Output the [X, Y] coordinate of the center of the cell containing the given text.  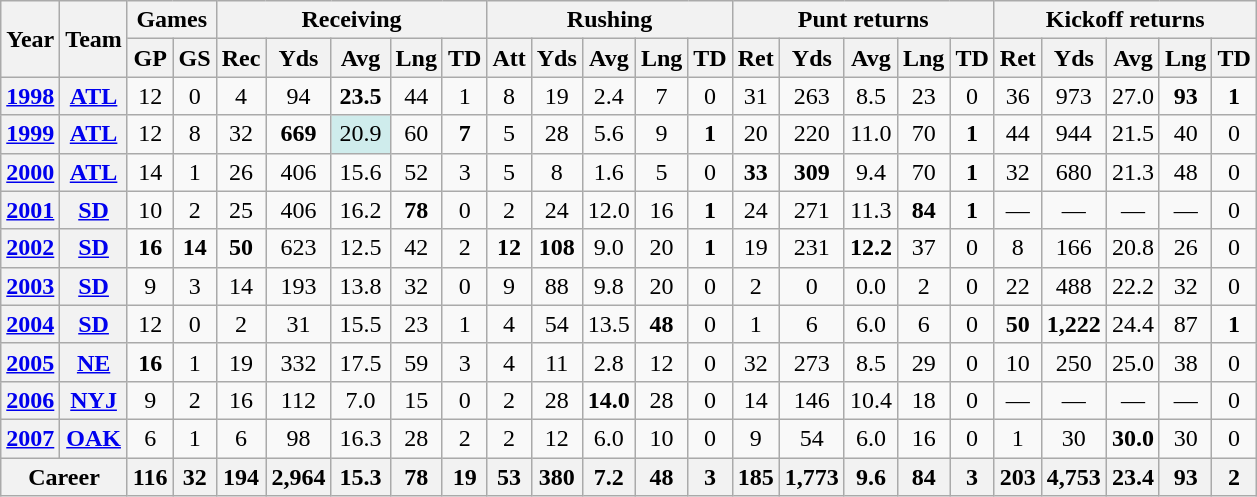
220 [812, 134]
332 [298, 362]
194 [241, 477]
203 [1018, 477]
Games [172, 20]
2003 [30, 286]
1,773 [812, 477]
15.6 [360, 172]
2002 [30, 248]
1,222 [1074, 324]
166 [1074, 248]
10.4 [870, 400]
9.6 [870, 477]
4,753 [1074, 477]
11 [556, 362]
23.5 [360, 96]
1.6 [608, 172]
27.0 [1132, 96]
1998 [30, 96]
11.0 [870, 134]
38 [1185, 362]
Punt returns [863, 20]
193 [298, 286]
Rec [241, 58]
20.9 [360, 134]
12.5 [360, 248]
94 [298, 96]
1999 [30, 134]
2005 [30, 362]
30.0 [1132, 438]
309 [812, 172]
Year [30, 39]
NYJ [94, 400]
973 [1074, 96]
146 [812, 400]
2,964 [298, 477]
15 [416, 400]
944 [1074, 134]
20.8 [1132, 248]
9.0 [608, 248]
33 [756, 172]
680 [1074, 172]
40 [1185, 134]
87 [1185, 324]
Kickoff returns [1125, 20]
15.3 [360, 477]
98 [298, 438]
13.5 [608, 324]
60 [416, 134]
Rushing [610, 20]
11.3 [870, 210]
52 [416, 172]
18 [923, 400]
185 [756, 477]
2001 [30, 210]
0.0 [870, 286]
OAK [94, 438]
2007 [30, 438]
25 [241, 210]
231 [812, 248]
250 [1074, 362]
271 [812, 210]
2000 [30, 172]
12.2 [870, 248]
25.0 [1132, 362]
24.4 [1132, 324]
2.8 [608, 362]
9.4 [870, 172]
12.0 [608, 210]
273 [812, 362]
Att [509, 58]
5.6 [608, 134]
2006 [30, 400]
22.2 [1132, 286]
14.0 [608, 400]
13.8 [360, 286]
88 [556, 286]
NE [94, 362]
15.5 [360, 324]
2.4 [608, 96]
112 [298, 400]
36 [1018, 96]
16.3 [360, 438]
Team [94, 39]
669 [298, 134]
GS [194, 58]
108 [556, 248]
380 [556, 477]
59 [416, 362]
488 [1074, 286]
37 [923, 248]
7.2 [608, 477]
16.2 [360, 210]
116 [150, 477]
2004 [30, 324]
7.0 [360, 400]
17.5 [360, 362]
Career [64, 477]
29 [923, 362]
21.5 [1132, 134]
623 [298, 248]
22 [1018, 286]
42 [416, 248]
GP [150, 58]
53 [509, 477]
23.4 [1132, 477]
263 [812, 96]
21.3 [1132, 172]
9.8 [608, 286]
Receiving [352, 20]
